Identify which cell holds the provided text, then report its [X, Y] central coordinate. 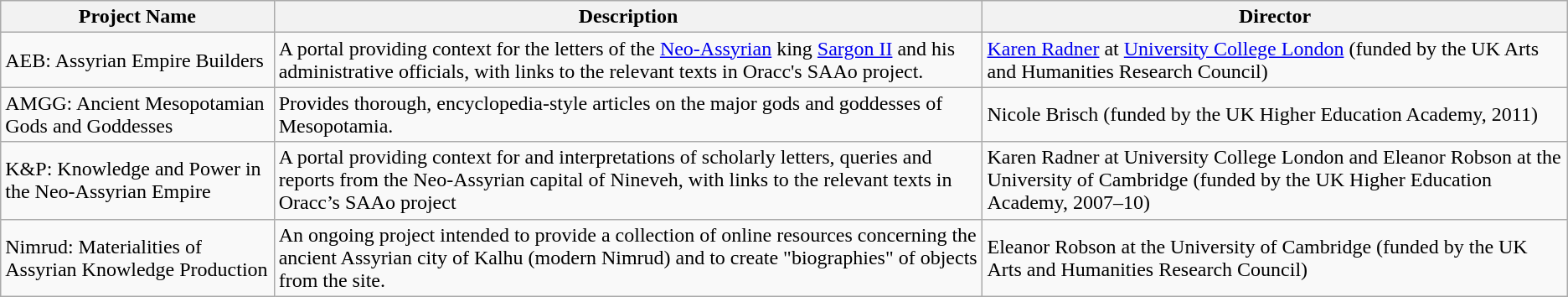
Description [628, 17]
Nicole Brisch (funded by the UK Higher Education Academy, 2011) [1275, 114]
K&P: Knowledge and Power in the Neo-Assyrian Empire [137, 180]
Provides thorough, encyclopedia-style articles on the major gods and goddesses of Mesopotamia. [628, 114]
AEB: Assyrian Empire Builders [137, 60]
Karen Radner at University College London (funded by the UK Arts and Humanities Research Council) [1275, 60]
Karen Radner at University College London and Eleanor Robson at the University of Cambridge (funded by the UK Higher Education Academy, 2007–10) [1275, 180]
AMGG: Ancient Mesopotamian Gods and Goddesses [137, 114]
Eleanor Robson at the University of Cambridge (funded by the UK Arts and Humanities Research Council) [1275, 258]
Director [1275, 17]
Project Name [137, 17]
Nimrud: Materialities of Assyrian Knowledge Production [137, 258]
